Identify which cell holds the provided text, then report its (x, y) central coordinate. 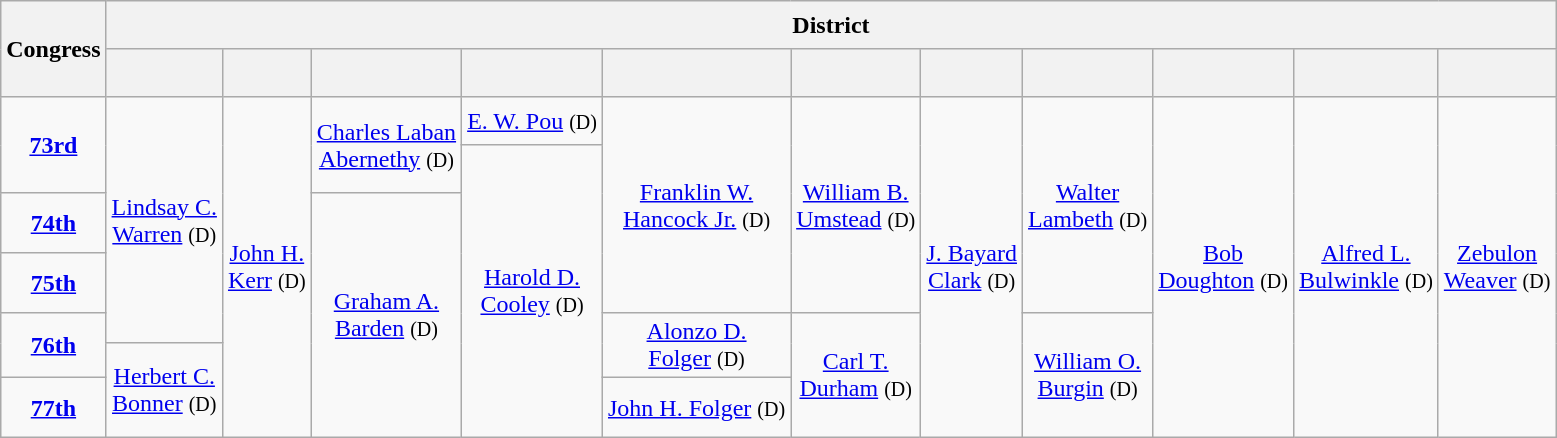
Graham A.Barden (D) (386, 316)
William O.Burgin (D) (1088, 376)
Congress (54, 49)
ZebulonWeaver (D) (1497, 268)
E. W. Pou (D) (532, 121)
Herbert C.Bonner (D) (164, 390)
John H. Folger (D) (696, 408)
BobDoughton (D) (1224, 268)
77th (54, 408)
Harold D.Cooley (D) (532, 292)
Charles LabanAbernethy (D) (386, 145)
73rd (54, 145)
Lindsay C.Warren (D) (164, 220)
WalterLambeth (D) (1088, 205)
76th (54, 346)
74th (54, 223)
District (831, 25)
Carl T.Durham (D) (856, 376)
J. BayardClark (D) (972, 268)
Franklin W.Hancock Jr. (D) (696, 205)
Alonzo D.Folger (D) (696, 346)
John H.Kerr (D) (266, 268)
Alfred L.Bulwinkle (D) (1366, 268)
75th (54, 283)
William B.Umstead (D) (856, 205)
